Return (x, y) of the center of cell containing provided text 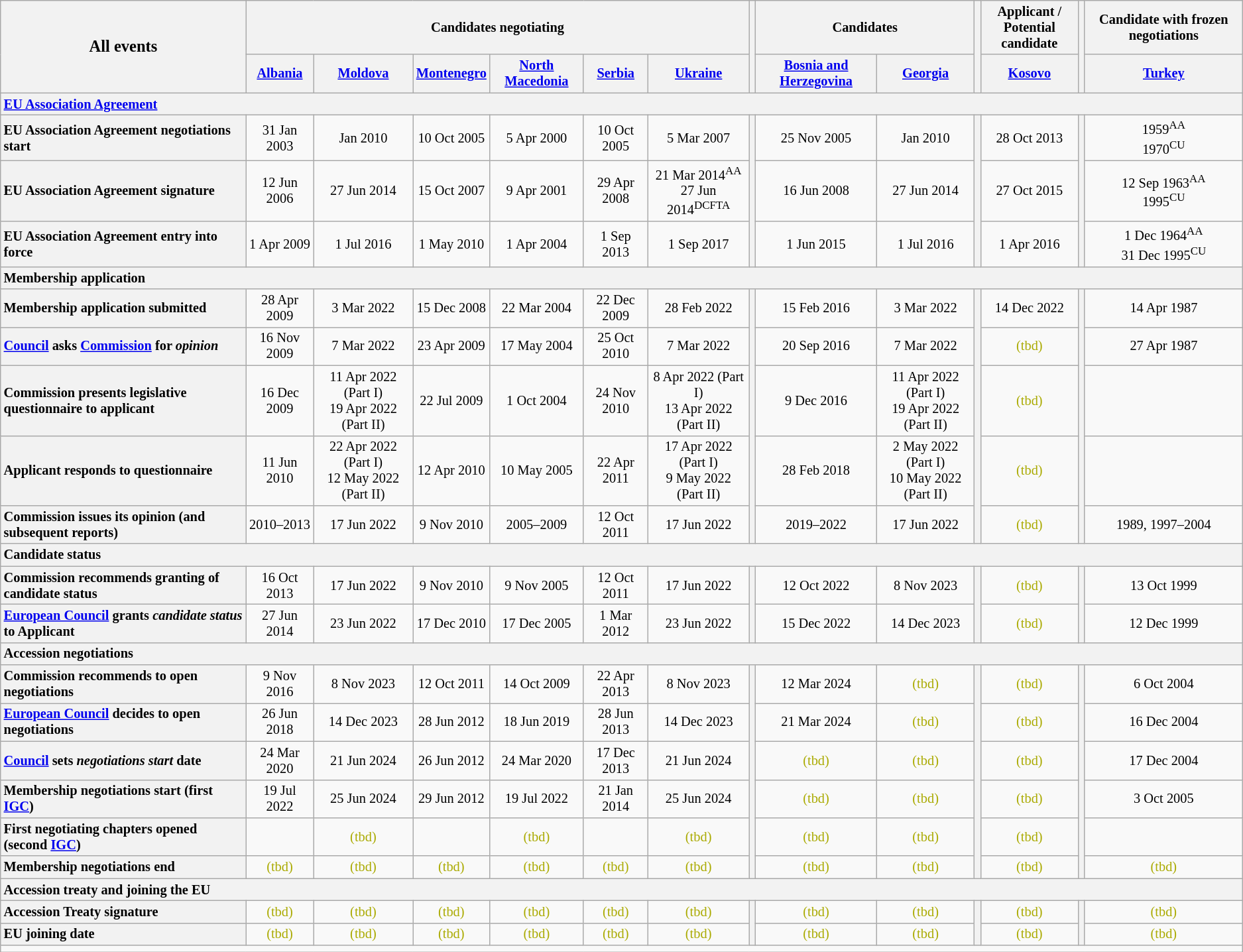
Bosnia and Herzegovina (817, 74)
22 Apr 2013 (615, 684)
15 Dec 2022 (817, 623)
Candidate status (622, 555)
Commission recommends to open negotiations (123, 684)
1 Sep 2017 (699, 244)
5 Mar 2007 (699, 137)
Commission recommends granting of candidate status (123, 585)
17 Dec 2013 (615, 760)
24 Nov 2010 (615, 400)
22 Apr 2011 (615, 471)
16 Jun 2008 (817, 191)
31 Jan 2003 (280, 137)
15 Dec 2008 (451, 308)
EU joining date (123, 934)
14 Apr 1987 (1164, 308)
26 Jun 2012 (451, 760)
28 Jun 2012 (451, 722)
Candidate with frozen negotiations (1164, 27)
12 Oct 2022 (817, 585)
16 Nov 2009 (280, 346)
Membership application (622, 278)
9 Nov 2005 (537, 585)
1 Apr 2004 (537, 244)
2010–2013 (280, 524)
10 May 2005 (537, 471)
EU Association Agreement entry into force (123, 244)
25 Nov 2005 (817, 137)
1 Oct 2004 (537, 400)
Ukraine (699, 74)
Serbia (615, 74)
25 Oct 2010 (615, 346)
Accession treaty and joining the EU (622, 890)
12 Jun 2006 (280, 191)
28 Feb 2022 (699, 308)
27 Oct 2015 (1029, 191)
Candidates (865, 27)
European Council grants candidate status to Applicant (123, 623)
29 Jun 2012 (451, 799)
Membership negotiations start (first IGC) (123, 799)
15 Oct 2007 (451, 191)
1 Apr 2009 (280, 244)
12 Dec 1999 (1164, 623)
16 Dec 2004 (1164, 722)
12 Mar 2024 (817, 684)
Applicant responds to questionnaire (123, 471)
13 Oct 1999 (1164, 585)
2005–2009 (537, 524)
21 Mar 2014AA27 Jun 2014DCFTA (699, 191)
1 Mar 2012 (615, 623)
17 May 2004 (537, 346)
29 Apr 2008 (615, 191)
EU Association Agreement (622, 104)
21 Jan 2014 (615, 799)
Council asks Commission for opinion (123, 346)
1 Jun 2015 (817, 244)
European Council decides to open negotiations (123, 722)
Montenegro (451, 74)
28 Jun 2013 (615, 722)
17 Dec 2004 (1164, 760)
All events (123, 46)
9 Dec 2016 (817, 400)
Candidates negotiating (497, 27)
Commission issues its opinion (and subsequent reports) (123, 524)
28 Oct 2013 (1029, 137)
2 May 2022 (Part I)10 May 2022 (Part II) (925, 471)
28 Feb 2018 (817, 471)
3 Oct 2005 (1164, 799)
5 Apr 2000 (537, 137)
14 Oct 2009 (537, 684)
22 Jul 2009 (451, 400)
17 Apr 2022 (Part I)9 May 2022 (Part II) (699, 471)
28 Apr 2009 (280, 308)
1989, 1997–2004 (1164, 524)
Membership negotiations end (123, 867)
12 Sep 1963AA1995CU (1164, 191)
North Macedonia (537, 74)
11 Jun 2010 (280, 471)
EU Association Agreement signature (123, 191)
23 Apr 2009 (451, 346)
8 Apr 2022 (Part I)13 Apr 2022 (Part II) (699, 400)
Council sets negotiations start date (123, 760)
17 Dec 2005 (537, 623)
Commission presents legislative questionnaire to applicant (123, 400)
1 Dec 1964AA31 Dec 1995CU (1164, 244)
27 Apr 1987 (1164, 346)
2019–2022 (817, 524)
1959AA1970CU (1164, 137)
1 Sep 2013 (615, 244)
Applicant /Potential candidate (1029, 27)
Turkey (1164, 74)
Accession Treaty signature (123, 912)
22 Dec 2009 (615, 308)
22 Apr 2022 (Part I)12 May 2022 (Part II) (363, 471)
18 Jun 2019 (537, 722)
6 Oct 2004 (1164, 684)
16 Oct 2013 (280, 585)
14 Dec 2022 (1029, 308)
12 Apr 2010 (451, 471)
Georgia (925, 74)
21 Mar 2024 (817, 722)
First negotiating chapters opened (second IGC) (123, 837)
9 Nov 2016 (280, 684)
Membership application submitted (123, 308)
EU Association Agreement negotiations start (123, 137)
15 Feb 2016 (817, 308)
Moldova (363, 74)
1 Apr 2016 (1029, 244)
22 Mar 2004 (537, 308)
Accession negotiations (622, 654)
9 Apr 2001 (537, 191)
26 Jun 2018 (280, 722)
Albania (280, 74)
16 Dec 2009 (280, 400)
Kosovo (1029, 74)
17 Dec 2010 (451, 623)
20 Sep 2016 (817, 346)
1 May 2010 (451, 244)
